From the cell containing the given text, extract its center point as (x, y) coordinate. 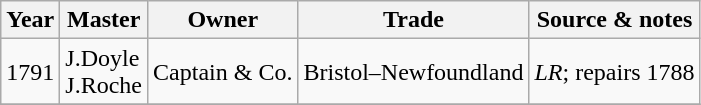
Captain & Co. (223, 72)
Owner (223, 20)
Trade (414, 20)
J.DoyleJ.Roche (104, 72)
Year (30, 20)
Source & notes (614, 20)
1791 (30, 72)
Bristol–Newfoundland (414, 72)
Master (104, 20)
LR; repairs 1788 (614, 72)
